Determine the (x, y) coordinate at the center of the cell enclosing the given text.  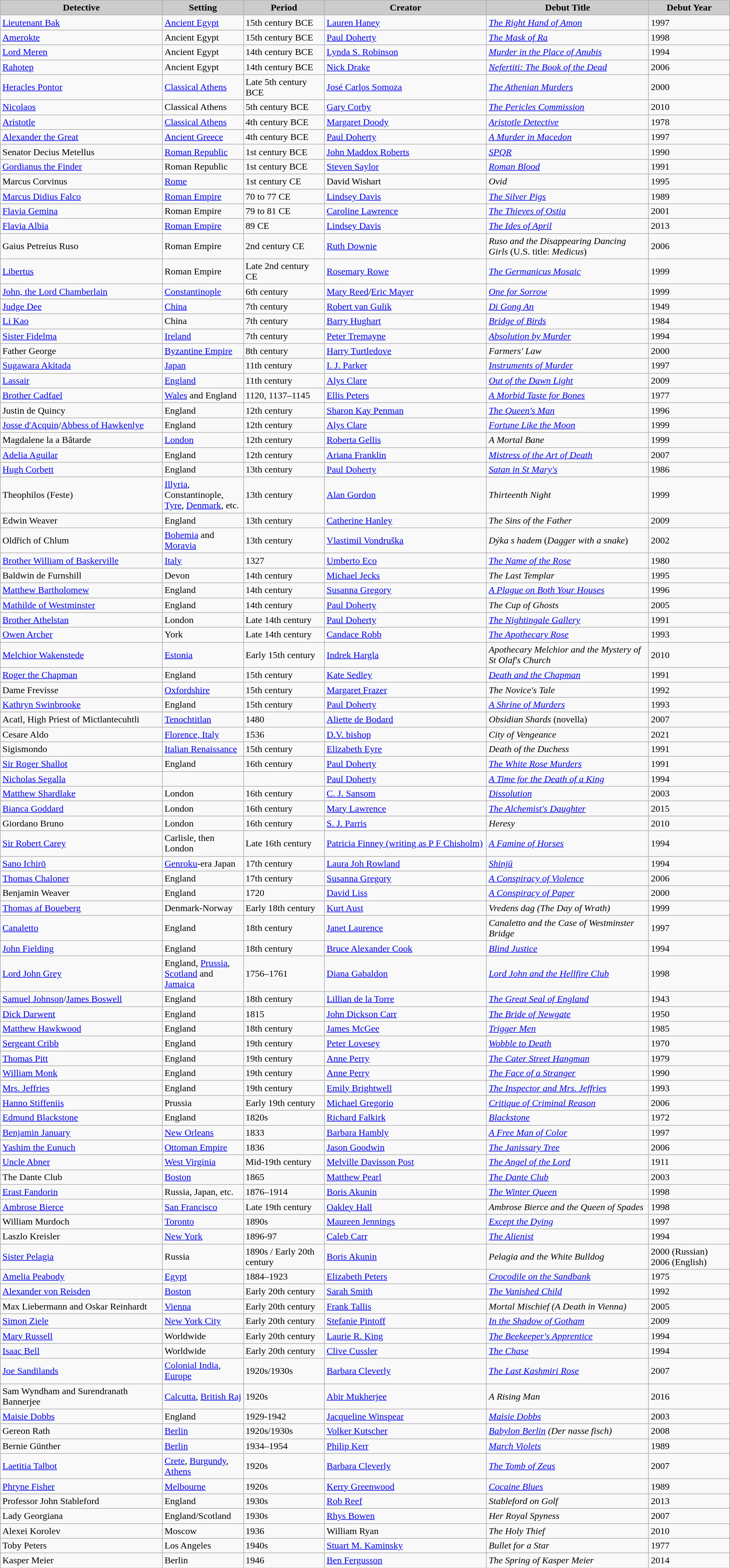
Roberta Gellis (406, 440)
Sano Ichirō (82, 864)
2016 (689, 1396)
SPQR (568, 152)
Debut Year (689, 8)
Sigismondo (82, 749)
Absolution by Murder (568, 336)
Late 5th century BCE (284, 87)
Sharon Kay Penman (406, 410)
Mid-19th century (284, 1162)
Nicolaos (82, 107)
Li Kao (82, 321)
Max Liebermann and Oskar Reinhardt (82, 1306)
Sister Pelagia (82, 1256)
Simon Ziele (82, 1321)
Melbourne (203, 1486)
A Rising Man (568, 1396)
Lillian de la Torre (406, 999)
Elizabeth Peters (406, 1277)
Late 19th century (284, 1207)
Kerry Greenwood (406, 1486)
Rob Reef (406, 1501)
Aristotle (82, 122)
The Janissary Tree (568, 1147)
Sister Fidelma (82, 336)
Libertus (82, 271)
Sir Robert Carey (82, 844)
Detective (82, 8)
Bohemia and Moravia (203, 540)
The Name of the Rose (568, 561)
Constantinople (203, 292)
Flavia Albia (82, 226)
Japan (203, 366)
Nick Drake (406, 67)
Lady Georgiana (82, 1516)
Catherine Hanley (406, 520)
Stuart M. Kaminsky (406, 1546)
Ruth Downie (406, 246)
Calcutta, British Raj (203, 1396)
79 to 81 CE (284, 211)
Theophilos (Feste) (82, 495)
1480 (284, 719)
Crete, Burgundy, Athens (203, 1466)
Egypt (203, 1277)
Colonial India, Europe (203, 1371)
Ruso and the Disappearing Dancing Girls (U.S. title: Medicus) (568, 246)
Rahotep (82, 67)
1979 (689, 1058)
The Inspector and Mrs. Jeffries (568, 1088)
1946 (284, 1561)
Candace Robb (406, 635)
Barbara Hambly (406, 1133)
Mistress of the Art of Death (568, 455)
Toby Peters (82, 1546)
Dissolution (568, 794)
Nefertiti: The Book of the Dead (568, 67)
1943 (689, 999)
Peter Lovesey (406, 1044)
Cesare Aldo (82, 734)
Barry Hughart (406, 321)
In the Shadow of Gotham (568, 1321)
The Thieves of Ostia (568, 211)
Heresy (568, 823)
1865 (284, 1177)
2008 (689, 1431)
Bianca Goddard (82, 809)
Wobble to Death (568, 1044)
Brother Cadfael (82, 395)
Bullet for a Star (568, 1546)
Alexander the Great (82, 137)
Laszlo Kreisler (82, 1236)
Death of the Duchess (568, 749)
John Fielding (82, 948)
Sir Roger Shallot (82, 764)
Benjamin Weaver (82, 893)
Dame Frevisse (82, 690)
Alexei Korolev (82, 1531)
Flavia Gemina (82, 211)
Ellis Peters (406, 395)
1978 (689, 122)
A Time for the Death of a King (568, 779)
William Murdoch (82, 1221)
Robert van Gulik (406, 306)
2014 (689, 1561)
Judge Dee (82, 306)
The Face of a Stranger (568, 1073)
The Spring of Kasper Meier (568, 1561)
A Conspiracy of Violence (568, 878)
Josse d'Acquin/Abbess of Hawkenlye (82, 425)
Hugh Corbett (82, 470)
Canaletto and the Case of Westminster Bridge (568, 928)
Russia, Japan, etc. (203, 1192)
1950 (689, 1014)
Murder in the Place of Anubis (568, 52)
Prussia (203, 1103)
1936 (284, 1531)
Shinjū (568, 864)
Stefanie Pintoff (406, 1321)
Melville Davisson Post (406, 1162)
Baldwin de Furnshill (82, 575)
Oxfordshire (203, 690)
Dýka s hadem (Dagger with a snake) (568, 540)
Dick Darwent (82, 1014)
Trigger Men (568, 1029)
Thomas af Boueberg (82, 908)
Italy (203, 561)
Margaret Doody (406, 122)
1833 (284, 1133)
Jason Goodwin (406, 1147)
Brother Athelstan (82, 620)
Illyria, Constantinople, Tyre, Denmark, etc. (203, 495)
Sarah Smith (406, 1292)
William Monk (82, 1073)
1985 (689, 1029)
Toronto (203, 1221)
70 to 77 CE (284, 196)
The Vanished Child (568, 1292)
Florence, Italy (203, 734)
The Sins of the Father (568, 520)
Heracles Pontor (82, 87)
Ariana Franklin (406, 455)
Kate Sedley (406, 675)
Emily Brightwell (406, 1088)
D.V. bishop (406, 734)
Phryne Fisher (82, 1486)
Abir Mukherjee (406, 1396)
6th century (284, 292)
Gereon Rath (82, 1431)
Nicholas Segalla (82, 779)
José Carlos Somoza (406, 87)
A Shrine of Murders (568, 704)
Fortune Like the Moon (568, 425)
Debut Title (568, 8)
Laura Joh Rowland (406, 864)
John Maddox Roberts (406, 152)
The Right Hand of Amon (568, 23)
1720 (284, 893)
The Alienist (568, 1236)
Di Gong An (568, 306)
8th century (284, 351)
Amelia Peabody (82, 1277)
Oldřich of Chlum (82, 540)
Rome (203, 181)
The Germanicus Mosaic (568, 271)
1984 (689, 321)
Rosemary Rowe (406, 271)
Caleb Carr (406, 1236)
Sam Wyndham and Surendranath Bannerjee (82, 1396)
Oakley Hall (406, 1207)
Ambrose Bierce (82, 1207)
Marcus Corvinus (82, 181)
The Athenian Murders (568, 87)
1890s / Early 20th century (284, 1256)
Harry Turtledove (406, 351)
Mrs. Jeffries (82, 1088)
Steven Saylor (406, 166)
David Wishart (406, 181)
Italian Renaissance (203, 749)
Genroku-era Japan (203, 864)
The Tomb of Zeus (568, 1466)
A Morbid Taste for Bones (568, 395)
City of Vengeance (568, 734)
Edmund Blackstone (82, 1118)
Brother William of Baskerville (82, 561)
Maureen Jennings (406, 1221)
Professor John Stableford (82, 1501)
Isaac Bell (82, 1351)
Patricia Finney (writing as P F Chisholm) (406, 844)
New Orleans (203, 1133)
Bernie Günther (82, 1446)
Her Royal Spyness (568, 1516)
Canaletto (82, 928)
1327 (284, 561)
Creator (406, 8)
Apothecary Melchior and the Mystery of St Olaf's Church (568, 655)
Alan Gordon (406, 495)
Ovid (568, 181)
Ancient Greece (203, 137)
Ottoman Empire (203, 1147)
1972 (689, 1118)
A Conspiracy of Paper (568, 893)
Lauren Haney (406, 23)
Pelagia and the White Bulldog (568, 1256)
Lord John and the Hellfire Club (568, 973)
Late 2nd century CE (284, 271)
West Virginia (203, 1162)
William Ryan (406, 1531)
Lieutenant Bak (82, 23)
1884–1923 (284, 1277)
I. J. Parker (406, 366)
The Ides of April (568, 226)
Sergeant Cribb (82, 1044)
Except the Dying (568, 1221)
Denmark-Norway (203, 908)
Michael Jecks (406, 575)
1815 (284, 1014)
1536 (284, 734)
Indrek Hargla (406, 655)
Carlisle, then London (203, 844)
Peter Tremayne (406, 336)
Frank Tallis (406, 1306)
England/Scotland (203, 1516)
Farmers' Law (568, 351)
Lord John Grey (82, 973)
Volker Kutscher (406, 1431)
Laurie R. King (406, 1336)
The Angel of the Lord (568, 1162)
Melchior Wakenstede (82, 655)
1934–1954 (284, 1446)
Justin de Quincy (82, 410)
Matthew Bartholomew (82, 590)
2021 (689, 734)
Ben Fergusson (406, 1561)
Early 15th century (284, 655)
Michael Gregorio (406, 1103)
Aristotle Detective (568, 122)
Stableford on Golf (568, 1501)
March Violets (568, 1446)
Bridge of Birds (568, 321)
Senator Decius Metellus (82, 152)
Amerokte (82, 37)
2000 (Russian)2006 (English) (689, 1256)
The Holy Thief (568, 1531)
Jacqueline Winspear (406, 1416)
The Queen's Man (568, 410)
Thirteenth Night (568, 495)
The Nightingale Gallery (568, 620)
York (203, 635)
Kathryn Swinbrooke (82, 704)
Lord Meren (82, 52)
Critique of Criminal Reason (568, 1103)
Roger the Chapman (82, 675)
Diana Gabaldon (406, 973)
The Silver Pigs (568, 196)
The Novice's Tale (568, 690)
Mary Lawrence (406, 809)
The Winter Queen (568, 1192)
Father George (82, 351)
A Famine of Horses (568, 844)
Roman Blood (568, 166)
Early 18th century (284, 908)
Mortal Mischief (A Death in Vienna) (568, 1306)
A Murder in Macedon (568, 137)
Janet Laurence (406, 928)
Joe Sandilands (82, 1371)
1890s (284, 1221)
1836 (284, 1147)
1820s (284, 1118)
The Mask of Ra (568, 37)
Sugawara Akitada (82, 366)
Late 16th century (284, 844)
1975 (689, 1277)
Thomas Pitt (82, 1058)
Uncle Abner (82, 1162)
The Last Kashmiri Rose (568, 1371)
Laetitia Talbot (82, 1466)
Blind Justice (568, 948)
The Bride of Newgate (568, 1014)
Los Angeles (203, 1546)
Period (284, 8)
A Mortal Bane (568, 440)
Estonia (203, 655)
Mary Russell (82, 1336)
Vredens dag (The Day of Wrath) (568, 908)
Thomas Chaloner (82, 878)
Satan in St Mary's (568, 470)
The White Rose Murders (568, 764)
1896-97 (284, 1236)
Vlastimil Vondruška (406, 540)
2nd century CE (284, 246)
Wales and England (203, 395)
Matthew Shardlake (82, 794)
S. J. Parris (406, 823)
1120, 1137–1145 (284, 395)
A Plague on Both Your Houses (568, 590)
Early 19th century (284, 1103)
Lynda S. Robinson (406, 52)
The Cup of Ghosts (568, 605)
C. J. Sansom (406, 794)
1756–1761 (284, 973)
The Beekeeper's Apprentice (568, 1336)
A Free Man of Color (568, 1133)
1986 (689, 470)
Clive Cussler (406, 1351)
Benjamin January (82, 1133)
Giordano Bruno (82, 823)
Gaius Petreius Ruso (82, 246)
Babylon Berlin (Der nasse fisch) (568, 1431)
Rhys Bowen (406, 1516)
89 CE (284, 226)
1929-1942 (284, 1416)
Tenochtitlan (203, 719)
The Great Seal of England (568, 999)
James McGee (406, 1029)
5th century BCE (284, 107)
Matthew Hawkwood (82, 1029)
Vienna (203, 1306)
Adelia Aguilar (82, 455)
Russia (203, 1256)
New York (203, 1236)
Caroline Lawrence (406, 211)
1949 (689, 306)
Out of the Dawn Light (568, 380)
2002 (689, 540)
Gary Corby (406, 107)
1970 (689, 1044)
England, Prussia,Scotland and Jamaica (203, 973)
Erast Fandorin (82, 1192)
Richard Falkirk (406, 1118)
Setting (203, 8)
John Dickson Carr (406, 1014)
Alexander von Reisden (82, 1292)
1940s (284, 1546)
Magdalene la a Bâtarde (82, 440)
1st century CE (284, 181)
Ambrose Bierce and the Queen of Spades (568, 1207)
Margaret Frazer (406, 690)
2015 (689, 809)
Mathilde of Westminster (82, 605)
Mary Reed/Eric Mayer (406, 292)
Edwin Weaver (82, 520)
Devon (203, 575)
The Cater Street Hangman (568, 1058)
Samuel Johnson/James Boswell (82, 999)
The Apothecary Rose (568, 635)
Hanno Stiffeniis (82, 1103)
Owen Archer (82, 635)
Instruments of Murder (568, 366)
John, the Lord Chamberlain (82, 292)
Crocodile on the Sandbank (568, 1277)
San Francisco (203, 1207)
Moscow (203, 1531)
Ireland (203, 336)
The Last Templar (568, 575)
Acatl, High Priest of Mictlantecuhtli (82, 719)
The Alchemist's Daughter (568, 809)
1980 (689, 561)
Marcus Didius Falco (82, 196)
Umberto Eco (406, 561)
Gordianus the Finder (82, 166)
New York City (203, 1321)
Obsidian Shards (novella) (568, 719)
1876–1914 (284, 1192)
Yashim the Eunuch (82, 1147)
David Liss (406, 893)
Byzantine Empire (203, 351)
Blackstone (568, 1118)
Lassair (82, 380)
Philip Kerr (406, 1446)
Aliette de Bodard (406, 719)
The Pericles Commission (568, 107)
Bruce Alexander Cook (406, 948)
Matthew Pearl (406, 1177)
Elizabeth Eyre (406, 749)
Death and the Chapman (568, 675)
Kasper Meier (82, 1561)
The Chase (568, 1351)
Kurt Aust (406, 908)
2001 (689, 211)
One for Sorrow (568, 292)
1911 (689, 1162)
Cocaine Blues (568, 1486)
